Search for the cell housing the specified text and yield its (x, y) center coordinate. 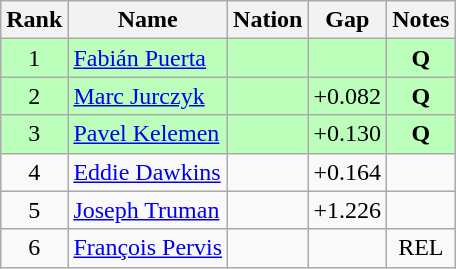
4 (34, 172)
Fabián Puerta (148, 58)
François Pervis (148, 248)
Marc Jurczyk (148, 96)
+0.164 (348, 172)
Pavel Kelemen (148, 134)
+0.082 (348, 96)
Joseph Truman (148, 210)
5 (34, 210)
2 (34, 96)
REL (421, 248)
1 (34, 58)
+0.130 (348, 134)
Notes (421, 20)
3 (34, 134)
6 (34, 248)
Rank (34, 20)
Eddie Dawkins (148, 172)
Name (148, 20)
+1.226 (348, 210)
Nation (268, 20)
Gap (348, 20)
